Scan for the cell matching the given text and deliver its [X, Y] coordinate at center. 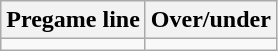
Pregame line [74, 20]
Over/under [210, 20]
